Pinpoint the cell where the given text exists, returning its [x, y] midpoint coordinate. 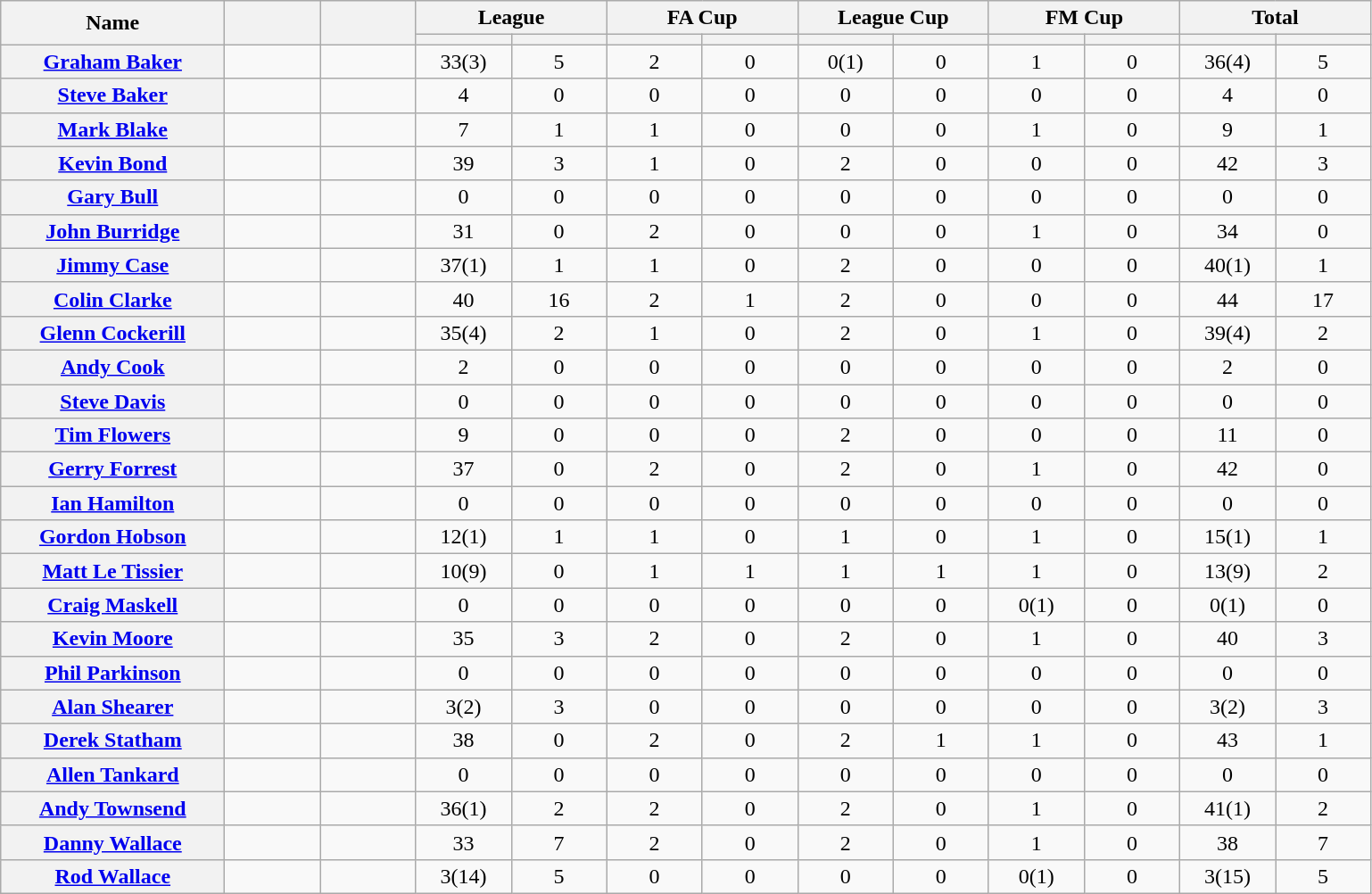
16 [558, 299]
17 [1324, 299]
Graham Baker [112, 62]
39 [464, 163]
44 [1227, 299]
Tim Flowers [112, 435]
Allen Tankard [112, 774]
Derek Statham [112, 741]
Total [1275, 18]
FA Cup [702, 18]
43 [1227, 741]
Kevin Bond [112, 163]
Name [112, 23]
Gary Bull [112, 197]
Craig Maskell [112, 605]
League [511, 18]
Glenn Cockerill [112, 333]
15(1) [1227, 537]
Kevin Moore [112, 639]
41(1) [1227, 808]
3(14) [464, 876]
35(4) [464, 333]
3(15) [1227, 876]
Andy Townsend [112, 808]
Matt Le Tissier [112, 571]
FM Cup [1084, 18]
Ian Hamilton [112, 503]
12(1) [464, 537]
31 [464, 231]
33(3) [464, 62]
36(1) [464, 808]
39(4) [1227, 333]
Rod Wallace [112, 876]
33 [464, 842]
37(1) [464, 265]
40(1) [1227, 265]
13(9) [1227, 571]
10(9) [464, 571]
37 [464, 469]
League Cup [893, 18]
Gordon Hobson [112, 537]
Phil Parkinson [112, 673]
11 [1227, 435]
35 [464, 639]
36(4) [1227, 62]
Steve Davis [112, 401]
Danny Wallace [112, 842]
Mark Blake [112, 129]
Gerry Forrest [112, 469]
34 [1227, 231]
Jimmy Case [112, 265]
Andy Cook [112, 367]
John Burridge [112, 231]
Alan Shearer [112, 707]
Steve Baker [112, 95]
Colin Clarke [112, 299]
